Scan for the cell matching the given text and deliver its [X, Y] coordinate at center. 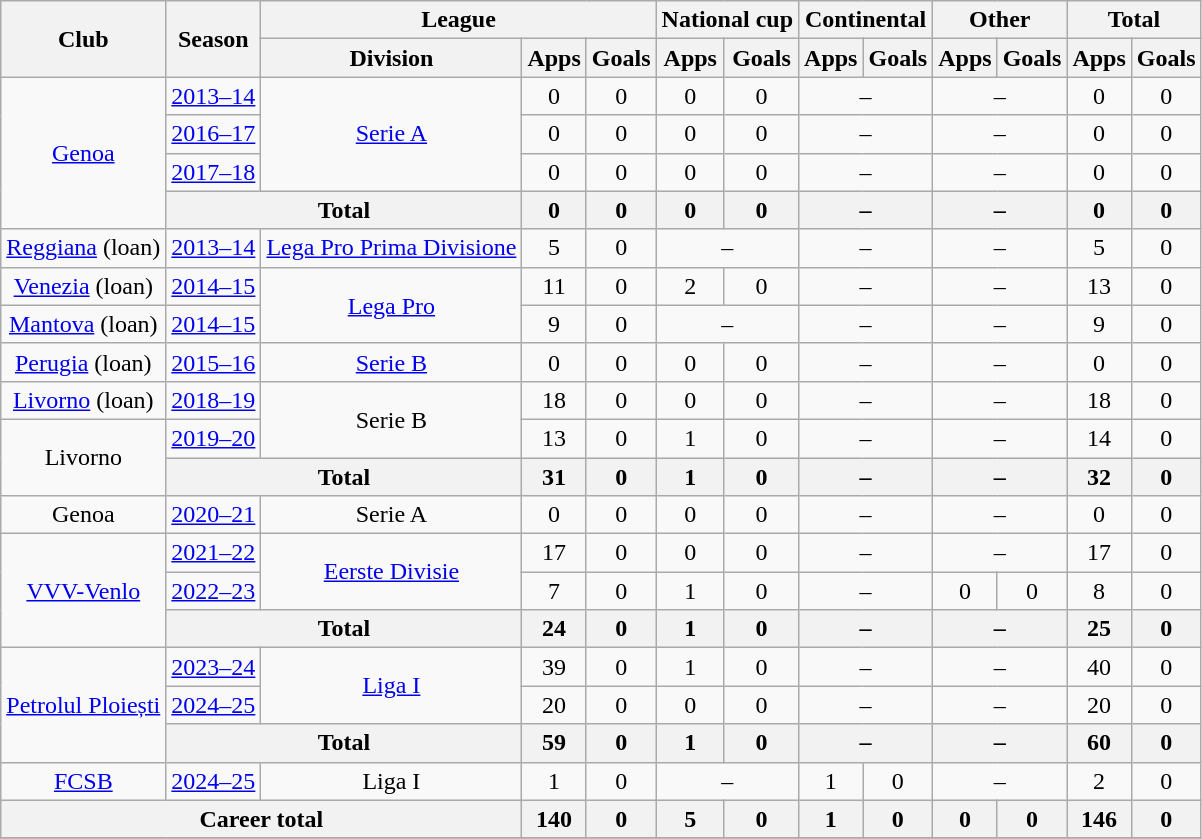
25 [1099, 629]
VVV-Venlo [84, 591]
Reggiana (loan) [84, 248]
Livorno [84, 457]
Lega Pro [392, 305]
Career total [262, 819]
FCSB [84, 781]
40 [1099, 667]
Perugia (loan) [84, 362]
2020–21 [214, 515]
140 [554, 819]
39 [554, 667]
Livorno (loan) [84, 400]
14 [1099, 438]
60 [1099, 743]
Eerste Divisie [392, 572]
Season [214, 39]
146 [1099, 819]
2021–22 [214, 553]
Division [392, 58]
Continental [866, 20]
Petrolul Ploiești [84, 705]
2017–18 [214, 172]
2016–17 [214, 134]
8 [1099, 591]
League [458, 20]
2018–19 [214, 400]
2019–20 [214, 438]
Mantova (loan) [84, 324]
32 [1099, 477]
59 [554, 743]
24 [554, 629]
Lega Pro Prima Divisione [392, 248]
2022–23 [214, 591]
11 [554, 286]
National cup [727, 20]
7 [554, 591]
Venezia (loan) [84, 286]
Club [84, 39]
31 [554, 477]
2023–24 [214, 667]
2015–16 [214, 362]
Other [1000, 20]
